Search for the cell housing the specified text and yield its (x, y) center coordinate. 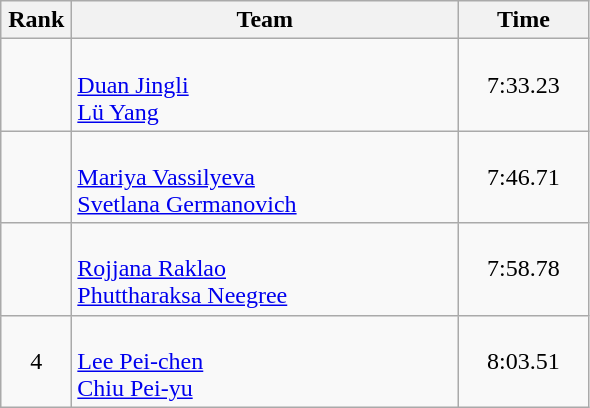
7:46.71 (524, 177)
7:33.23 (524, 85)
Rojjana RaklaoPhuttharaksa Neegree (265, 269)
Time (524, 20)
Lee Pei-chenChiu Pei-yu (265, 361)
7:58.78 (524, 269)
Mariya VassilyevaSvetlana Germanovich (265, 177)
4 (36, 361)
8:03.51 (524, 361)
Rank (36, 20)
Team (265, 20)
Duan JingliLü Yang (265, 85)
